Locate the cell with the specified text and output its (X, Y) center coordinate. 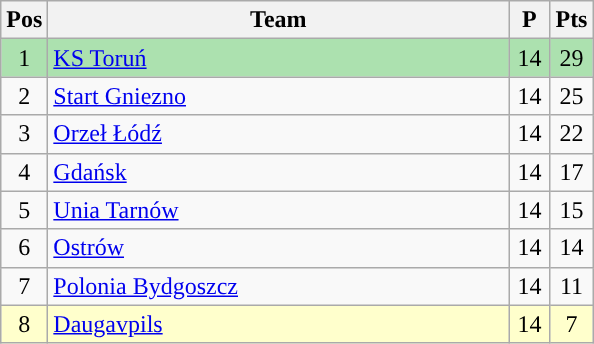
11 (572, 286)
Ostrów (278, 248)
17 (572, 172)
15 (572, 210)
29 (572, 58)
Gdańsk (278, 172)
1 (24, 58)
Daugavpils (278, 324)
4 (24, 172)
5 (24, 210)
25 (572, 96)
Start Gniezno (278, 96)
Pos (24, 20)
6 (24, 248)
2 (24, 96)
Unia Tarnów (278, 210)
22 (572, 134)
Polonia Bydgoszcz (278, 286)
Pts (572, 20)
3 (24, 134)
KS Toruń (278, 58)
Orzeł Łódź (278, 134)
P (530, 20)
Team (278, 20)
8 (24, 324)
